Return the [x, y] coordinate for the center point of the cell that contains the specified text.  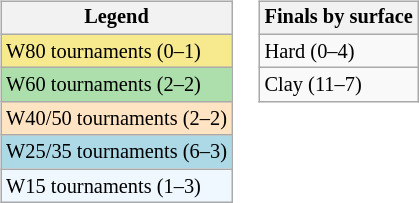
W40/50 tournaments (2–2) [116, 119]
Finals by surface [339, 18]
W80 tournaments (0–1) [116, 51]
Clay (11–7) [339, 85]
W25/35 tournaments (6–3) [116, 152]
Legend [116, 18]
W60 tournaments (2–2) [116, 85]
W15 tournaments (1–3) [116, 186]
Hard (0–4) [339, 51]
